Return (X, Y) of the center of cell containing provided text 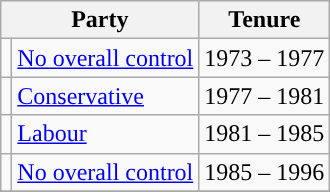
Labour (106, 134)
1973 – 1977 (264, 58)
1977 – 1981 (264, 96)
1981 – 1985 (264, 134)
Tenure (264, 20)
Party (100, 20)
Conservative (106, 96)
1985 – 1996 (264, 172)
